Pinpoint the cell where the given text exists, returning its (X, Y) midpoint coordinate. 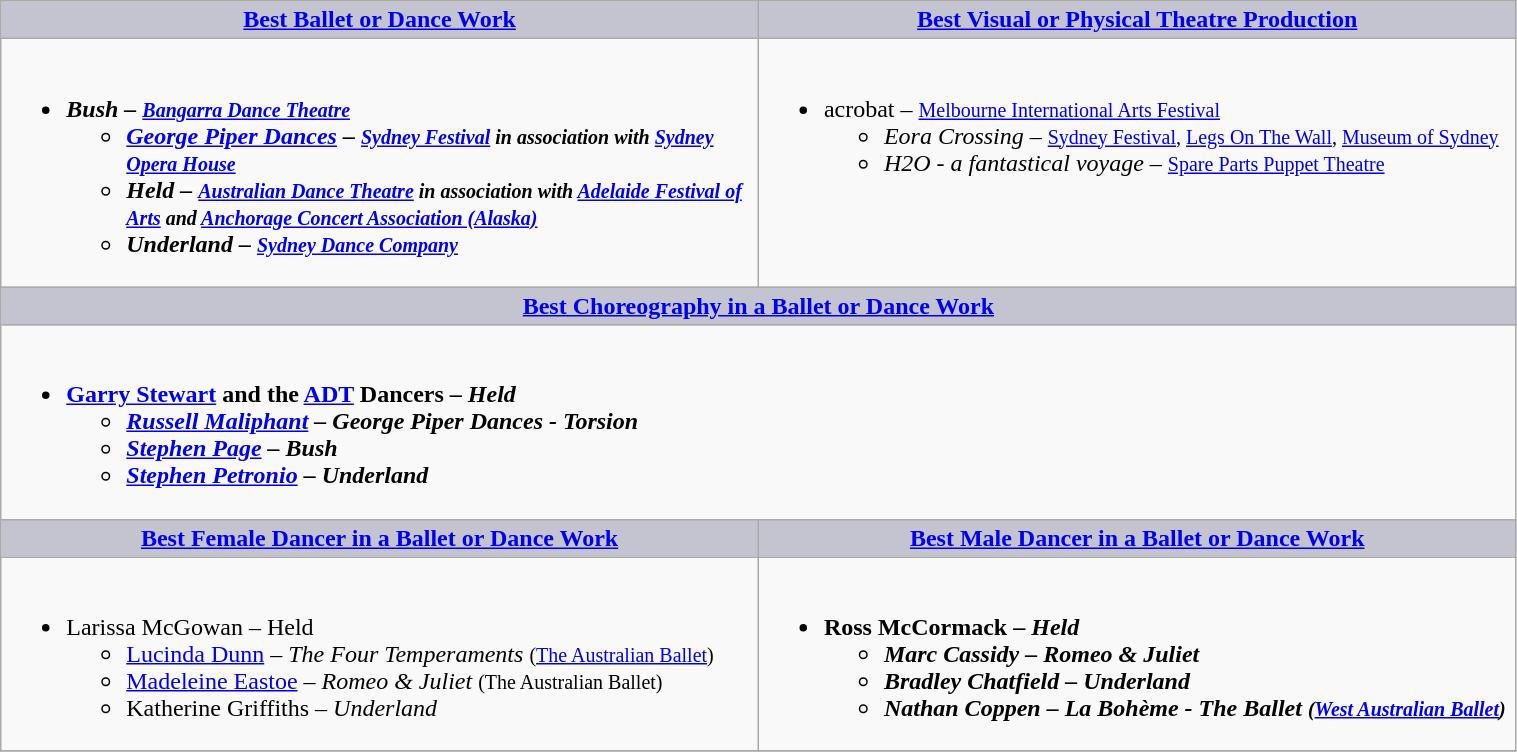
Garry Stewart and the ADT Dancers – HeldRussell Maliphant – George Piper Dances - TorsionStephen Page – BushStephen Petronio – Underland (758, 422)
Best Male Dancer in a Ballet or Dance Work (1137, 538)
Best Choreography in a Ballet or Dance Work (758, 306)
Best Visual or Physical Theatre Production (1137, 20)
Best Female Dancer in a Ballet or Dance Work (380, 538)
Best Ballet or Dance Work (380, 20)
Ross McCormack – HeldMarc Cassidy – Romeo & JulietBradley Chatfield – UnderlandNathan Coppen – La Bohème - The Ballet (West Australian Ballet) (1137, 654)
